Return [x, y] of the center of cell containing provided text 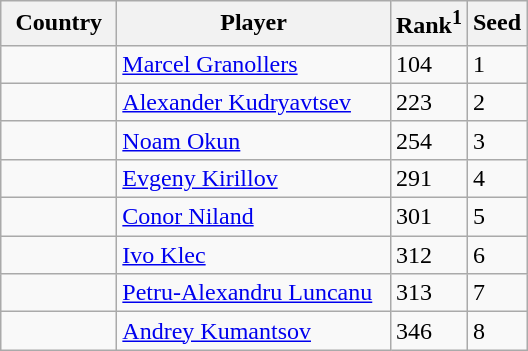
301 [428, 217]
2 [496, 102]
Country [59, 24]
Rank1 [428, 24]
Marcel Granollers [254, 64]
Alexander Kudryavtsev [254, 102]
312 [428, 255]
104 [428, 64]
4 [496, 178]
6 [496, 255]
Conor Niland [254, 217]
Noam Okun [254, 140]
Ivo Klec [254, 255]
7 [496, 293]
Player [254, 24]
346 [428, 331]
313 [428, 293]
3 [496, 140]
1 [496, 64]
Seed [496, 24]
8 [496, 331]
254 [428, 140]
Andrey Kumantsov [254, 331]
Evgeny Kirillov [254, 178]
Petru-Alexandru Luncanu [254, 293]
291 [428, 178]
223 [428, 102]
5 [496, 217]
